For the text-containing cell, return its midpoint in (X, Y) coordinate format. 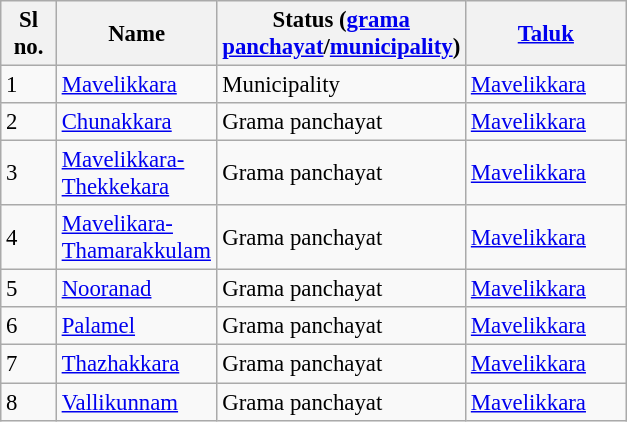
7 (29, 364)
2 (29, 122)
3 (29, 174)
Vallikunnam (136, 402)
Mavelikara-Thamarakkulam (136, 238)
6 (29, 327)
Municipality (342, 85)
Nooranad (136, 289)
Name (136, 34)
Thazhakkara (136, 364)
Status (grama panchayat/municipality) (342, 34)
Sl no. (29, 34)
5 (29, 289)
4 (29, 238)
1 (29, 85)
Chunakkara (136, 122)
Palamel (136, 327)
Taluk (546, 34)
8 (29, 402)
Mavelikkara-Thekkekara (136, 174)
